Return the (X, Y) coordinate for the center point of the cell that contains the specified text.  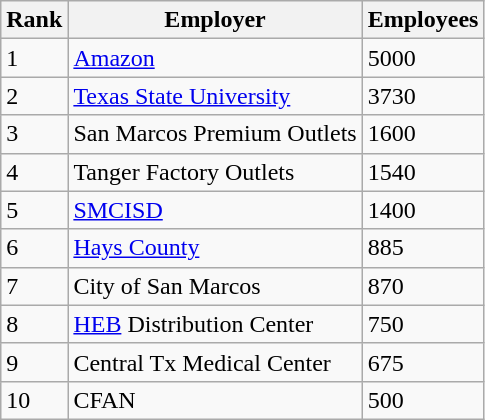
1 (34, 58)
Amazon (215, 58)
885 (423, 248)
750 (423, 324)
Employer (215, 20)
3730 (423, 96)
1400 (423, 210)
4 (34, 172)
Tanger Factory Outlets (215, 172)
675 (423, 362)
3 (34, 134)
CFAN (215, 400)
1600 (423, 134)
5000 (423, 58)
500 (423, 400)
9 (34, 362)
Hays County (215, 248)
1540 (423, 172)
2 (34, 96)
Texas State University (215, 96)
Employees (423, 20)
HEB Distribution Center (215, 324)
San Marcos Premium Outlets (215, 134)
5 (34, 210)
8 (34, 324)
Central Tx Medical Center (215, 362)
870 (423, 286)
City of San Marcos (215, 286)
6 (34, 248)
10 (34, 400)
7 (34, 286)
Rank (34, 20)
SMCISD (215, 210)
